Identify which cell holds the provided text, then report its [x, y] central coordinate. 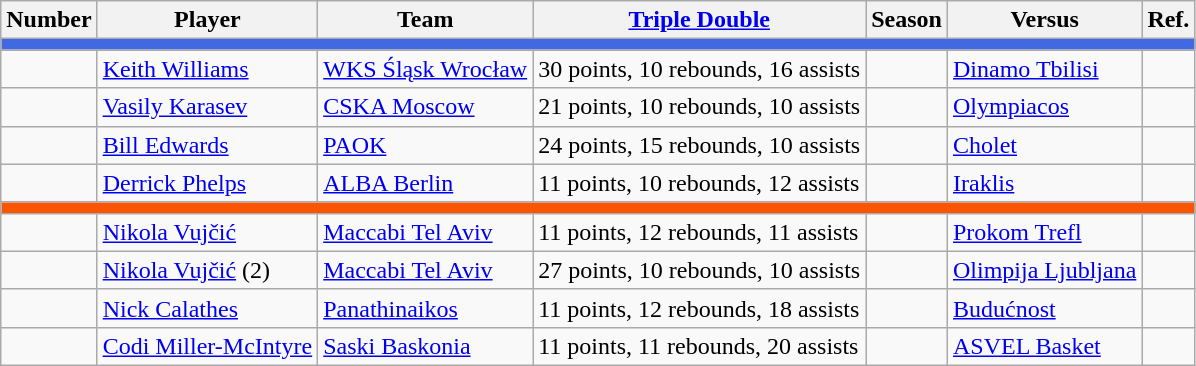
Season [907, 20]
Vasily Karasev [208, 107]
Team [426, 20]
Cholet [1044, 145]
Olimpija Ljubljana [1044, 270]
WKS Śląsk Wrocław [426, 69]
24 points, 15 rebounds, 10 assists [700, 145]
11 points, 10 rebounds, 12 assists [700, 183]
Prokom Trefl [1044, 232]
Bill Edwards [208, 145]
Derrick Phelps [208, 183]
21 points, 10 rebounds, 10 assists [700, 107]
ASVEL Basket [1044, 346]
Ref. [1168, 20]
Nick Calathes [208, 308]
27 points, 10 rebounds, 10 assists [700, 270]
30 points, 10 rebounds, 16 assists [700, 69]
ALBA Berlin [426, 183]
PAOK [426, 145]
Budućnost [1044, 308]
Keith Williams [208, 69]
Player [208, 20]
Number [49, 20]
11 points, 11 rebounds, 20 assists [700, 346]
Versus [1044, 20]
11 points, 12 rebounds, 11 assists [700, 232]
CSKA Moscow [426, 107]
Dinamo Tbilisi [1044, 69]
Olympiacos [1044, 107]
Codi Miller-McIntyre [208, 346]
Triple Double [700, 20]
Nikola Vujčić [208, 232]
Iraklis [1044, 183]
Nikola Vujčić (2) [208, 270]
Saski Baskonia [426, 346]
11 points, 12 rebounds, 18 assists [700, 308]
Panathinaikos [426, 308]
